Determine the [x, y] coordinate at the center of the cell enclosing the given text.  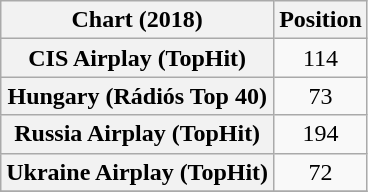
Position [321, 20]
194 [321, 134]
CIS Airplay (TopHit) [138, 58]
72 [321, 172]
Russia Airplay (TopHit) [138, 134]
114 [321, 58]
Chart (2018) [138, 20]
Ukraine Airplay (TopHit) [138, 172]
Hungary (Rádiós Top 40) [138, 96]
73 [321, 96]
